Find where the given text appears and provide that cell's center as [X, Y] coordinate. 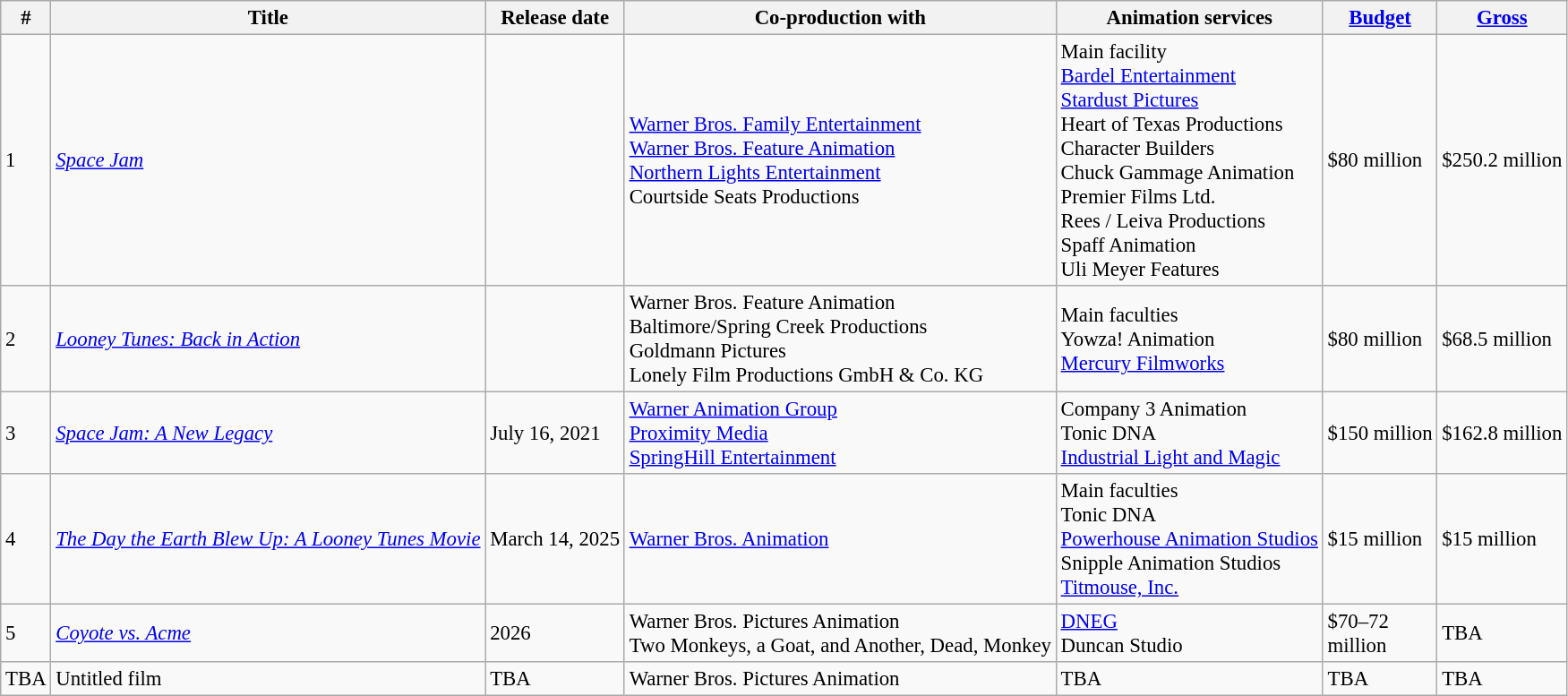
Company 3 AnimationTonic DNA Industrial Light and Magic [1189, 434]
Release date [555, 18]
Co-production with [840, 18]
# [26, 18]
2026 [555, 634]
Warner Bros. Feature AnimationBaltimore/Spring Creek ProductionsGoldmann PicturesLonely Film Productions GmbH & Co. KG [840, 339]
Warner Bros. Family EntertainmentWarner Bros. Feature AnimationNorthern Lights EntertainmentCourtside Seats Productions [840, 161]
Warner Bros. Animation [840, 539]
Looney Tunes: Back in Action [269, 339]
Space Jam [269, 161]
Budget [1380, 18]
DNEGDuncan Studio [1189, 634]
2 [26, 339]
$250.2 million [1503, 161]
Gross [1503, 18]
Coyote vs. Acme [269, 634]
March 14, 2025 [555, 539]
Title [269, 18]
3 [26, 434]
July 16, 2021 [555, 434]
$162.8 million [1503, 434]
Main facultiesYowza! AnimationMercury Filmworks [1189, 339]
5 [26, 634]
The Day the Earth Blew Up: A Looney Tunes Movie [269, 539]
Warner Bros. Pictures AnimationTwo Monkeys, a Goat, and Another, Dead, Monkey [840, 634]
$70–72 million [1380, 634]
$150 million [1380, 434]
Warner Animation Group Proximity Media SpringHill Entertainment [840, 434]
TBA [1503, 634]
Animation services [1189, 18]
$68.5 million [1503, 339]
4 [26, 539]
1 [26, 161]
Space Jam: A New Legacy [269, 434]
Main facultiesTonic DNAPowerhouse Animation StudiosSnipple Animation StudiosTitmouse, Inc. [1189, 539]
